Output the [x, y] coordinate of the center of the cell containing the given text.  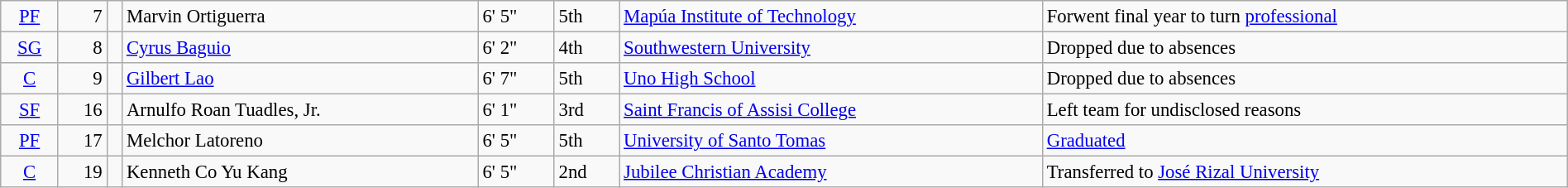
Kenneth Co Yu Kang [301, 172]
9 [83, 79]
Transferred to José Rizal University [1305, 172]
3rd [587, 110]
Mapúa Institute of Technology [831, 17]
6' 2" [516, 48]
Southwestern University [831, 48]
SG [30, 48]
6' 1" [516, 110]
8 [83, 48]
19 [83, 172]
Saint Francis of Assisi College [831, 110]
16 [83, 110]
Cyrus Baguio [301, 48]
Arnulfo Roan Tuadles, Jr. [301, 110]
7 [83, 17]
17 [83, 141]
Uno High School [831, 79]
Melchor Latoreno [301, 141]
Marvin Ortiguerra [301, 17]
SF [30, 110]
Gilbert Lao [301, 79]
Forwent final year to turn professional [1305, 17]
Left team for undisclosed reasons [1305, 110]
2nd [587, 172]
Jubilee Christian Academy [831, 172]
University of Santo Tomas [831, 141]
4th [587, 48]
6' 7" [516, 79]
Graduated [1305, 141]
